Return the (X, Y) coordinate for the center point of the cell that contains the specified text.  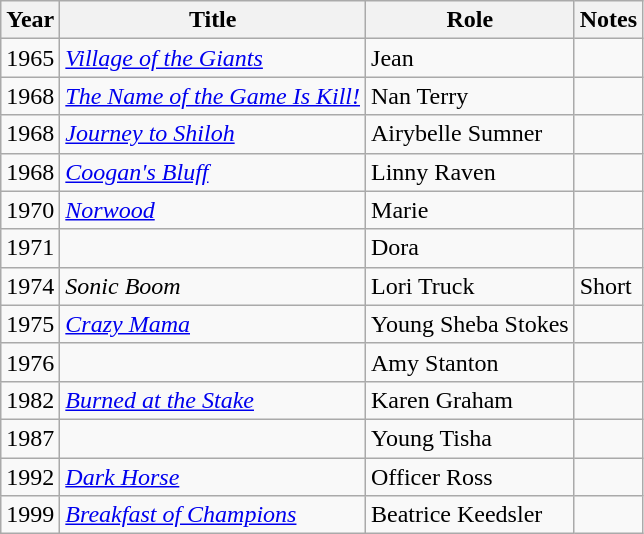
Karen Graham (470, 400)
Linny Raven (470, 172)
Beatrice Keedsler (470, 515)
Title (213, 20)
Dark Horse (213, 477)
Young Sheba Stokes (470, 324)
Burned at the Stake (213, 400)
The Name of the Game Is Kill! (213, 96)
Short (608, 286)
Marie (470, 210)
Journey to Shiloh (213, 134)
Notes (608, 20)
Breakfast of Champions (213, 515)
Role (470, 20)
Village of the Giants (213, 58)
1965 (30, 58)
Amy Stanton (470, 362)
Norwood (213, 210)
1999 (30, 515)
Lori Truck (470, 286)
Jean (470, 58)
Nan Terry (470, 96)
Airybelle Sumner (470, 134)
Dora (470, 248)
1976 (30, 362)
1974 (30, 286)
Crazy Mama (213, 324)
1971 (30, 248)
1992 (30, 477)
1970 (30, 210)
Sonic Boom (213, 286)
Young Tisha (470, 438)
Year (30, 20)
1982 (30, 400)
1987 (30, 438)
1975 (30, 324)
Officer Ross (470, 477)
Coogan's Bluff (213, 172)
